Return (X, Y) of the center of cell containing provided text 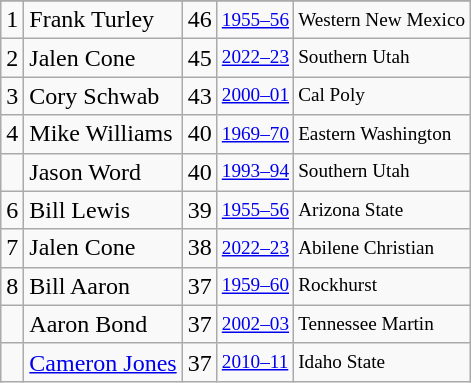
6 (12, 210)
2002–03 (255, 324)
7 (12, 248)
Rockhurst (382, 286)
2000–01 (255, 96)
45 (200, 58)
2010–11 (255, 362)
Cal Poly (382, 96)
Abilene Christian (382, 248)
Arizona State (382, 210)
1 (12, 20)
Eastern Washington (382, 134)
Jason Word (103, 172)
Aaron Bond (103, 324)
1993–94 (255, 172)
3 (12, 96)
1969–70 (255, 134)
Tennessee Martin (382, 324)
39 (200, 210)
43 (200, 96)
4 (12, 134)
Bill Lewis (103, 210)
Western New Mexico (382, 20)
Frank Turley (103, 20)
46 (200, 20)
Cory Schwab (103, 96)
8 (12, 286)
Mike Williams (103, 134)
2 (12, 58)
Idaho State (382, 362)
Cameron Jones (103, 362)
1959–60 (255, 286)
Bill Aaron (103, 286)
38 (200, 248)
